Determine the (x, y) coordinate at the center of the cell enclosing the given text.  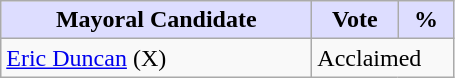
Mayoral Candidate (156, 20)
% (426, 20)
Eric Duncan (X) (156, 58)
Acclaimed (383, 58)
Vote (355, 20)
